Return the [X, Y] coordinate for the center point of the cell that contains the specified text.  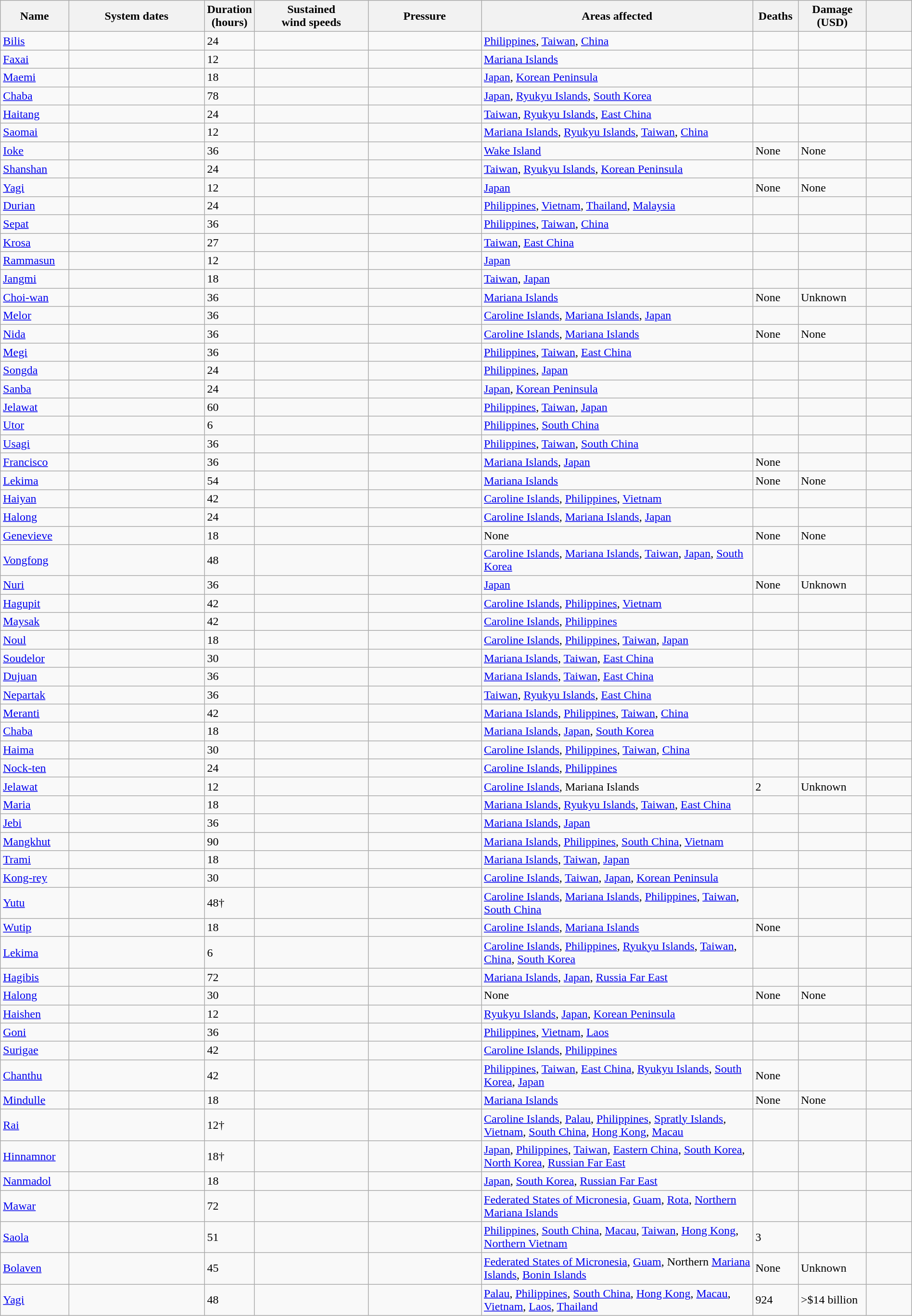
Soudelor [35, 658]
Bilis [35, 41]
Faxai [35, 59]
Nepartak [35, 695]
Trami [35, 860]
Durian [35, 205]
Wutip [35, 928]
Hagibis [35, 977]
Utor [35, 425]
Jangmi [35, 279]
3 [775, 1238]
12† [229, 1125]
Nock-ten [35, 768]
Wake Island [617, 151]
Mariana Islands, Philippines, South China, Vietnam [617, 842]
Mariana Islands, Philippines, Taiwan, China [617, 713]
Philippines, Taiwan, East China, Ryukyu Islands, South Korea, Japan [617, 1075]
Goni [35, 1032]
27 [229, 242]
Caroline Islands, Philippines, Ryukyu Islands, Taiwan, China, South Korea [617, 953]
Philippines, South China [617, 425]
18† [229, 1156]
Yutu [35, 903]
Caroline Islands, Philippines, Taiwan, China [617, 750]
Sanba [35, 389]
Duration(hours) [229, 16]
Areas affected [617, 16]
Maemi [35, 77]
Taiwan, Japan [617, 279]
Rammasun [35, 261]
System dates [137, 16]
2 [775, 786]
>$14 billion [832, 1300]
78 [229, 96]
Noul [35, 640]
Shanshan [35, 169]
Mariana Islands, Taiwan, Japan [617, 860]
Philippines, Japan [617, 371]
Hagupit [35, 603]
Name [35, 16]
48† [229, 903]
Philippines, Taiwan, South China [617, 444]
Haima [35, 750]
51 [229, 1238]
Krosa [35, 242]
Nuri [35, 585]
Palau, Philippines, South China, Hong Kong, Macau, Vietnam, Laos, Thailand [617, 1300]
Chanthu [35, 1075]
Caroline Islands, Palau, Philippines, Spratly Islands, Vietnam, South China, Hong Kong, Macau [617, 1125]
Japan, South Korea, Russian Far East [617, 1181]
Japan, Ryukyu Islands, South Korea [617, 96]
Hinnamnor [35, 1156]
Dujuan [35, 677]
Melor [35, 316]
Francisco [35, 462]
Mindulle [35, 1100]
54 [229, 480]
Megi [35, 352]
Mangkhut [35, 842]
Haiyan [35, 498]
Surigae [35, 1050]
Caroline Islands, Taiwan, Japan, Korean Peninsula [617, 878]
Deaths [775, 16]
Federated States of Micronesia, Guam, Rota, Northern Mariana Islands [617, 1206]
Saola [35, 1238]
Usagi [35, 444]
Sustainedwind speeds [311, 16]
Bolaven [35, 1268]
Mariana Islands, Ryukyu Islands, Taiwan, China [617, 132]
Haishen [35, 1014]
Haitang [35, 114]
60 [229, 407]
Sepat [35, 224]
Mariana Islands, Japan, Russia Far East [617, 977]
Pressure [425, 16]
Mariana Islands, Ryukyu Islands, Taiwan, East China [617, 805]
Philippines, Vietnam, Laos [617, 1032]
Meranti [35, 713]
90 [229, 842]
Kong-rey [35, 878]
Caroline Islands, Mariana Islands, Philippines, Taiwan, South China [617, 903]
Maria [35, 805]
Jebi [35, 823]
Philippines, Vietnam, Thailand, Malaysia [617, 205]
Songda [35, 371]
Saomai [35, 132]
Nida [35, 334]
45 [229, 1268]
924 [775, 1300]
Caroline Islands, Mariana Islands, Taiwan, Japan, South Korea [617, 560]
Maysak [35, 622]
Japan, Philippines, Taiwan, Eastern China, South Korea, North Korea, Russian Far East [617, 1156]
Philippines, South China, Macau, Taiwan, Hong Kong, Northern Vietnam [617, 1238]
Choi-wan [35, 297]
Mariana Islands, Japan, South Korea [617, 731]
Caroline Islands, Philippines, Taiwan, Japan [617, 640]
Federated States of Micronesia, Guam, Northern Mariana Islands, Bonin Islands [617, 1268]
Vongfong [35, 560]
Ioke [35, 151]
Taiwan, Ryukyu Islands, Korean Peninsula [617, 169]
Rai [35, 1125]
Nanmadol [35, 1181]
Philippines, Taiwan, East China [617, 352]
Ryukyu Islands, Japan, Korean Peninsula [617, 1014]
Genevieve [35, 536]
Damage(USD) [832, 16]
Philippines, Taiwan, Japan [617, 407]
Mawar [35, 1206]
Taiwan, East China [617, 242]
